Return the [X, Y] coordinate for the center point of the cell that contains the specified text.  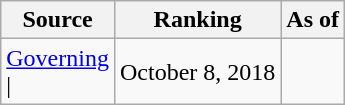
As of [313, 20]
October 8, 2018 [197, 72]
Source [58, 20]
Governing| [58, 72]
Ranking [197, 20]
